Output the [X, Y] coordinate of the center of the cell containing the given text.  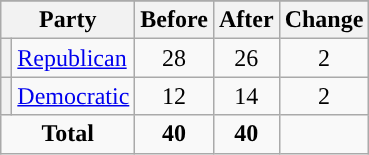
28 [174, 58]
Democratic [74, 96]
Change [324, 20]
26 [246, 58]
14 [246, 96]
Party [68, 20]
After [246, 20]
Before [174, 20]
Total [68, 134]
12 [174, 96]
Republican [74, 58]
